From the cell containing the given text, extract its center point as (x, y) coordinate. 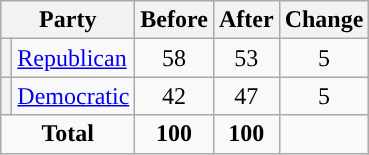
42 (174, 96)
Total (68, 134)
47 (246, 96)
Democratic (74, 96)
Before (174, 20)
58 (174, 58)
Party (68, 20)
Change (324, 20)
53 (246, 58)
Republican (74, 58)
After (246, 20)
